Find where the given text appears and provide that cell's center as [x, y] coordinate. 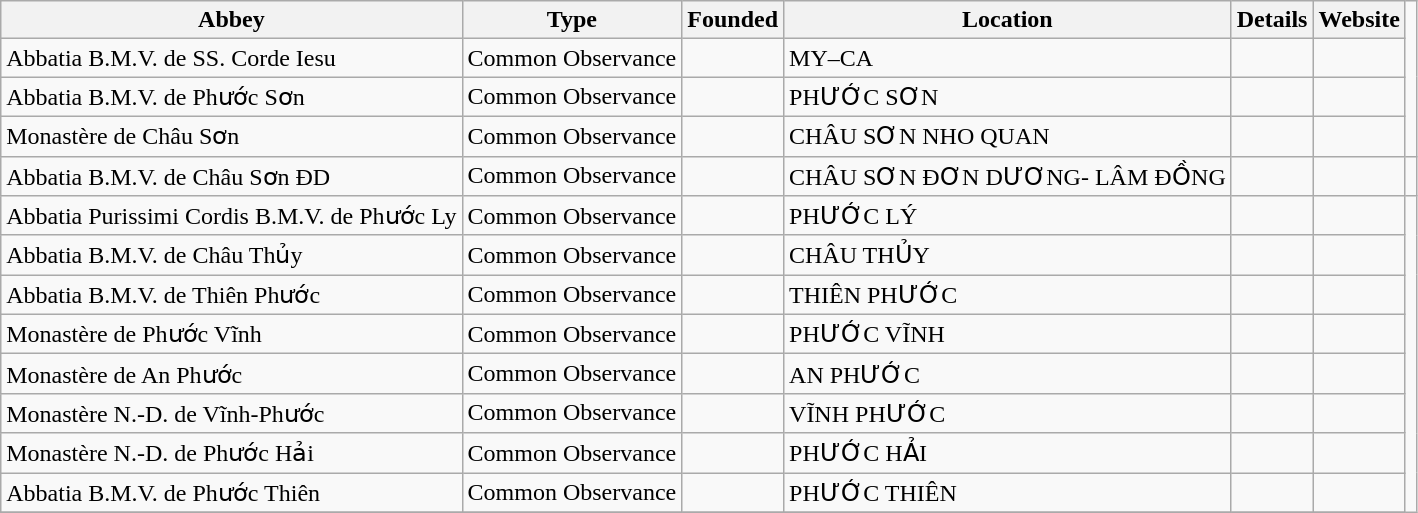
Abbatia Purissimi Cordis B.M.V. de Phước Ly [232, 216]
Monastère de Phước Vĩnh [232, 334]
Monastère N.-D. de Phước Hải [232, 453]
PHƯỚC VĨNH [1008, 334]
Abbatia B.M.V. de Châu Sơn ĐD [232, 176]
Type [572, 20]
Details [1272, 20]
THIÊN PHƯỚC [1008, 295]
Abbatia B.M.V. de Phước Sơn [232, 97]
Monastère de An Phước [232, 374]
CHÂU SƠN NHO QUAN [1008, 136]
VĨNH PHƯỚC [1008, 413]
Website [1359, 20]
AN PHƯỚC [1008, 374]
Abbatia B.M.V. de Thiên Phước [232, 295]
MY–CA [1008, 58]
Abbatia B.M.V. de Châu Thủy [232, 255]
Founded [733, 20]
Monastère N.-D. de Vĩnh-Phước [232, 413]
CHÂU THỦY [1008, 255]
Abbatia B.M.V. de SS. Corde Iesu [232, 58]
PHƯỚC HẢI [1008, 453]
CHÂU SƠN ĐƠN DƯƠNG- LÂM ĐỒNG [1008, 176]
Abbey [232, 20]
Location [1008, 20]
PHƯỚC THIÊN [1008, 492]
Abbatia B.M.V. de Phước Thiên [232, 492]
Monastère de Châu Sơn [232, 136]
PHƯỚC LÝ [1008, 216]
PHƯỚC SƠN [1008, 97]
